Return (X, Y) of the center of cell containing provided text 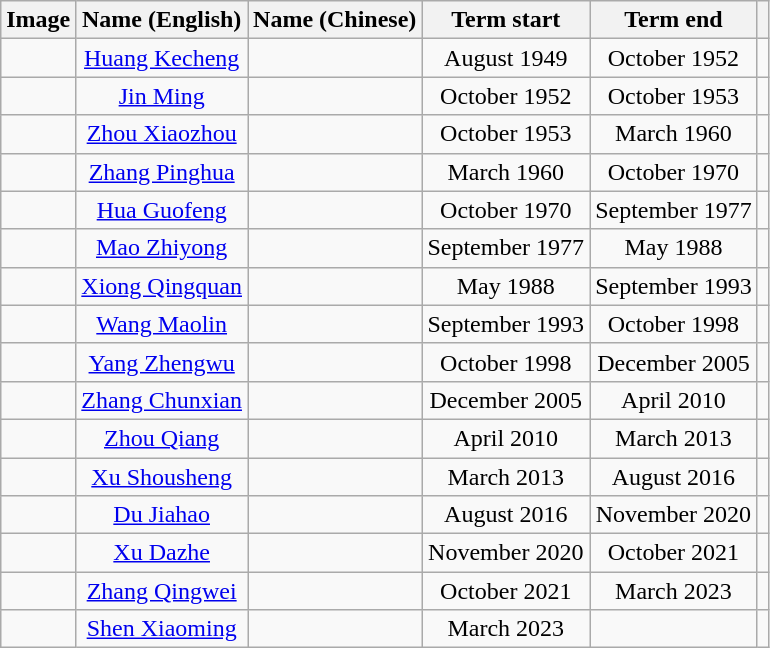
Zhou Qiang (162, 438)
Zhang Pinghua (162, 172)
Huang Kecheng (162, 58)
Term end (674, 20)
Name (Chinese) (335, 20)
Wang Maolin (162, 324)
Xiong Qingquan (162, 286)
Zhou Xiaozhou (162, 134)
Xu Shousheng (162, 477)
Mao Zhiyong (162, 248)
Name (English) (162, 20)
Term start (506, 20)
Xu Dazhe (162, 553)
Shen Xiaoming (162, 629)
Yang Zhengwu (162, 362)
Image (38, 20)
Hua Guofeng (162, 210)
Zhang Qingwei (162, 591)
August 1949 (506, 58)
Jin Ming (162, 96)
Zhang Chunxian (162, 400)
Du Jiahao (162, 515)
